From the cell containing the given text, extract its center point as (x, y) coordinate. 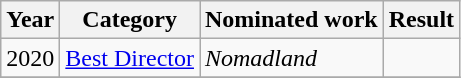
Year (30, 20)
Category (130, 20)
Nominated work (292, 20)
Best Director (130, 58)
Result (421, 20)
2020 (30, 58)
Nomadland (292, 58)
